Output the (X, Y) coordinate of the center of the cell containing the given text.  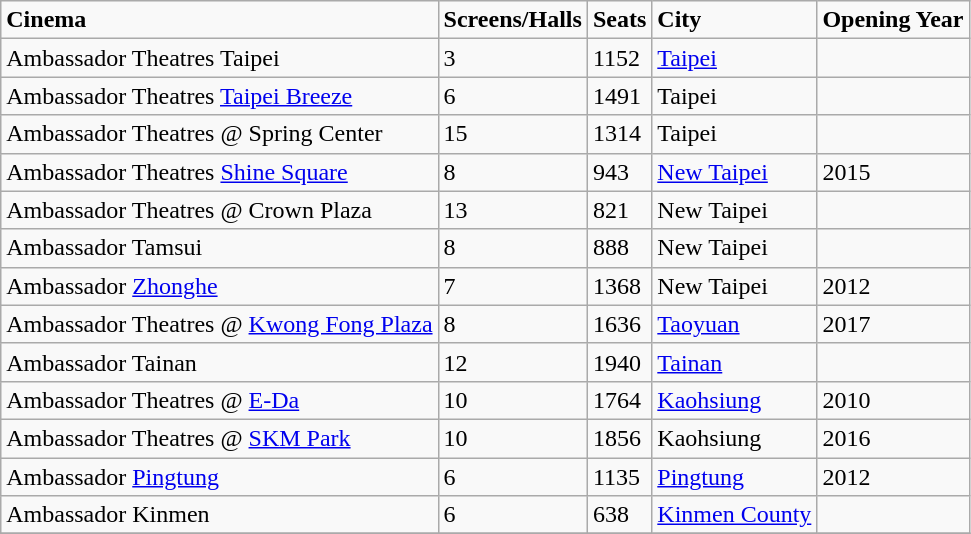
1856 (619, 438)
2015 (893, 172)
1764 (619, 400)
1940 (619, 362)
Ambassador Tamsui (220, 248)
Ambassador Kinmen (220, 515)
638 (619, 515)
13 (512, 210)
Kinmen County (734, 515)
2016 (893, 438)
Tainan (734, 362)
Ambassador Theatres @ SKM Park (220, 438)
Ambassador Theatres @ E-Da (220, 400)
1636 (619, 324)
Seats (619, 20)
821 (619, 210)
943 (619, 172)
2010 (893, 400)
Opening Year (893, 20)
Cinema (220, 20)
888 (619, 248)
Ambassador Tainan (220, 362)
Ambassador Zhonghe (220, 286)
2017 (893, 324)
Pingtung (734, 477)
Taoyuan (734, 324)
Ambassador Theatres @ Crown Plaza (220, 210)
7 (512, 286)
1135 (619, 477)
City (734, 20)
1491 (619, 96)
Ambassador Theatres Taipei (220, 58)
12 (512, 362)
1314 (619, 134)
1152 (619, 58)
Ambassador Theatres Shine Square (220, 172)
1368 (619, 286)
3 (512, 58)
15 (512, 134)
Ambassador Theatres Taipei Breeze (220, 96)
Ambassador Theatres @ Spring Center (220, 134)
Ambassador Theatres @ Kwong Fong Plaza (220, 324)
Ambassador Pingtung (220, 477)
Screens/Halls (512, 20)
